Scan for the cell matching the given text and deliver its [X, Y] coordinate at center. 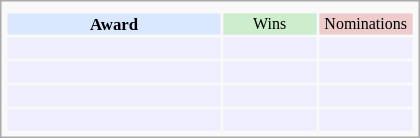
Wins [270, 24]
Nominations [366, 24]
Award [114, 24]
